Return the (x, y) coordinate for the center point of the cell that contains the specified text.  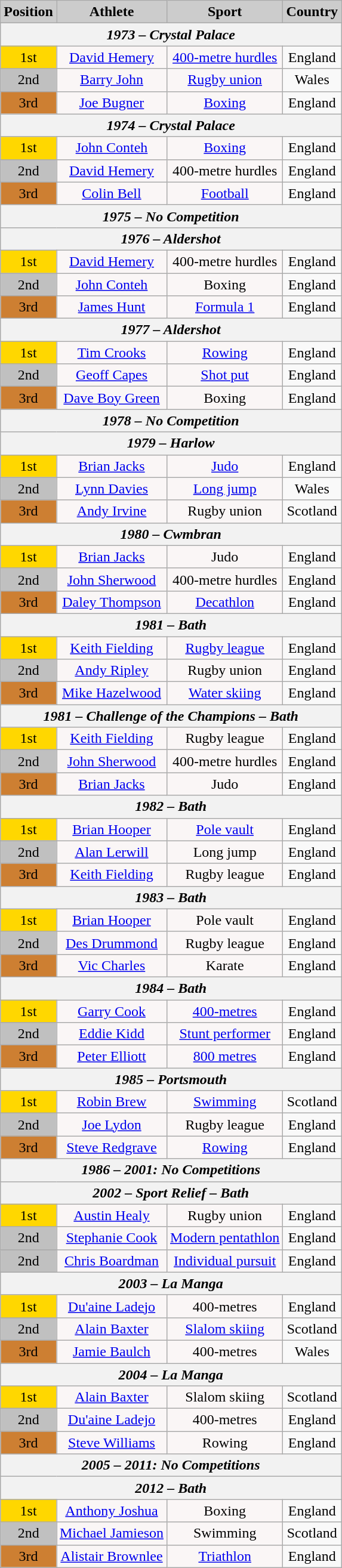
Tim Crooks (111, 353)
Geoff Capes (111, 375)
1983 – Bath (171, 897)
800 metres (225, 1057)
Alistair Brownlee (111, 1556)
Robin Brew (111, 1102)
Austin Healy (111, 1215)
Steve Redgrave (111, 1147)
Joe Bugner (111, 103)
1974 – Crystal Palace (171, 125)
Steve Williams (111, 1443)
1975 – No Competition (171, 216)
Chris Boardman (111, 1261)
Barry John (111, 80)
Michael Jamieson (111, 1533)
1977 – Aldershot (171, 330)
Andy Irvine (111, 511)
1984 – Bath (171, 988)
Daley Thompson (111, 602)
1979 – Harlow (171, 443)
1985 – Portsmouth (171, 1079)
Stephanie Cook (111, 1238)
Jamie Baulch (111, 1351)
Lynn Davies (111, 489)
Shot put (225, 375)
2012 – Bath (171, 1488)
Decathlon (225, 602)
1973 – Crystal Palace (171, 35)
1976 – Aldershot (171, 239)
Football (225, 193)
2005 – 2011: No Competitions (171, 1465)
Dave Boy Green (111, 398)
1986 – 2001: No Competitions (171, 1170)
Joe Lydon (111, 1125)
Position (29, 12)
Modern pentathlon (225, 1238)
1981 – Challenge of the Champions – Bath (171, 716)
Des Drummond (111, 943)
Formula 1 (225, 307)
Sport (225, 12)
Country (312, 12)
1981 – Bath (171, 625)
Karate (225, 965)
2002 – Sport Relief – Bath (171, 1193)
Triathlon (225, 1556)
Andy Ripley (111, 671)
1978 – No Competition (171, 421)
1982 – Bath (171, 807)
Athlete (111, 12)
Peter Elliott (111, 1057)
James Hunt (111, 307)
Stunt performer (225, 1034)
Eddie Kidd (111, 1034)
2004 – La Manga (171, 1374)
Vic Charles (111, 965)
Garry Cook (111, 1011)
Water skiing (225, 693)
Individual pursuit (225, 1261)
Alan Lerwill (111, 852)
1980 – Cwmbran (171, 534)
Anthony Joshua (111, 1511)
2003 – La Manga (171, 1283)
Colin Bell (111, 193)
Mike Hazelwood (111, 693)
